Search for the cell housing the specified text and yield its [X, Y] center coordinate. 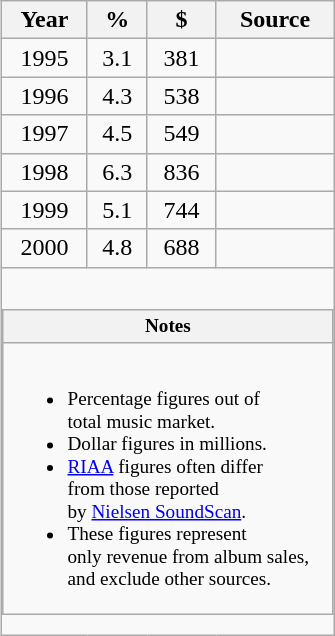
Year [44, 20]
549 [182, 134]
1997 [44, 134]
381 [182, 58]
4.5 [117, 134]
% [117, 20]
744 [182, 210]
836 [182, 172]
4.8 [117, 248]
5.1 [117, 210]
538 [182, 96]
$ [182, 20]
Notes [168, 326]
1996 [44, 96]
3.1 [117, 58]
688 [182, 248]
4.3 [117, 96]
6.3 [117, 172]
1998 [44, 172]
2000 [44, 248]
Source [275, 20]
1995 [44, 58]
1999 [44, 210]
